Identify which cell holds the provided text, then report its (X, Y) central coordinate. 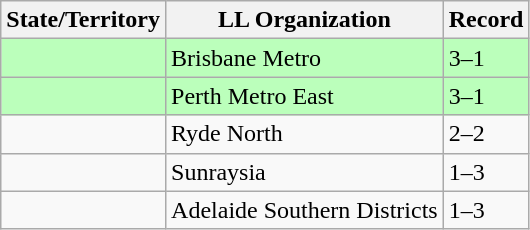
LL Organization (305, 20)
2–2 (486, 134)
Adelaide Southern Districts (305, 210)
Perth Metro East (305, 96)
Ryde North (305, 134)
State/Territory (84, 20)
Record (486, 20)
Brisbane Metro (305, 58)
Sunraysia (305, 172)
